Search for the cell housing the specified text and yield its [X, Y] center coordinate. 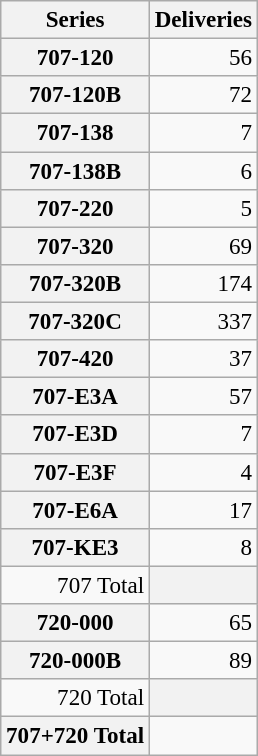
707-KE3 [76, 548]
707-E3D [76, 435]
4 [203, 472]
69 [203, 246]
707-320 [76, 246]
707+720 Total [76, 736]
720-000 [76, 623]
56 [203, 58]
707-120 [76, 58]
174 [203, 284]
707-E6A [76, 510]
707 Total [76, 585]
6 [203, 171]
5 [203, 209]
707-320B [76, 284]
707-220 [76, 209]
337 [203, 322]
707-320C [76, 322]
720-000B [76, 661]
Series [76, 20]
707-138B [76, 171]
8 [203, 548]
707-420 [76, 359]
89 [203, 661]
Deliveries [203, 20]
707-138 [76, 133]
707-120B [76, 95]
720 Total [76, 698]
707-E3A [76, 397]
72 [203, 95]
57 [203, 397]
17 [203, 510]
707-E3F [76, 472]
37 [203, 359]
65 [203, 623]
